Find where the given text appears and provide that cell's center as [X, Y] coordinate. 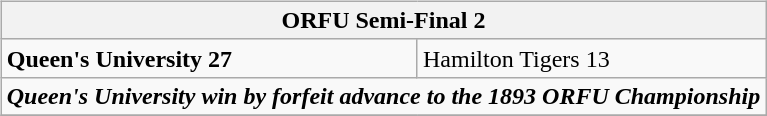
Hamilton Tigers 13 [591, 58]
Queen's University win by forfeit advance to the 1893 ORFU Championship [383, 96]
ORFU Semi-Final 2 [383, 20]
Queen's University 27 [209, 58]
